Return the [X, Y] coordinate for the center point of the cell that contains the specified text.  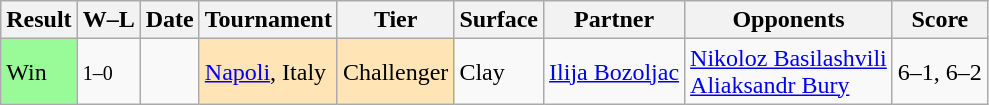
Napoli, Italy [268, 72]
Tier [395, 20]
Challenger [395, 72]
Nikoloz Basilashvili Aliaksandr Bury [789, 72]
Result [39, 20]
Win [39, 72]
6–1, 6–2 [940, 72]
Tournament [268, 20]
Clay [499, 72]
Surface [499, 20]
Opponents [789, 20]
Date [170, 20]
Score [940, 20]
Ilija Bozoljac [614, 72]
1–0 [108, 72]
W–L [108, 20]
Partner [614, 20]
